Extract the [x, y] coordinate from the center of the cell holding the provided text.  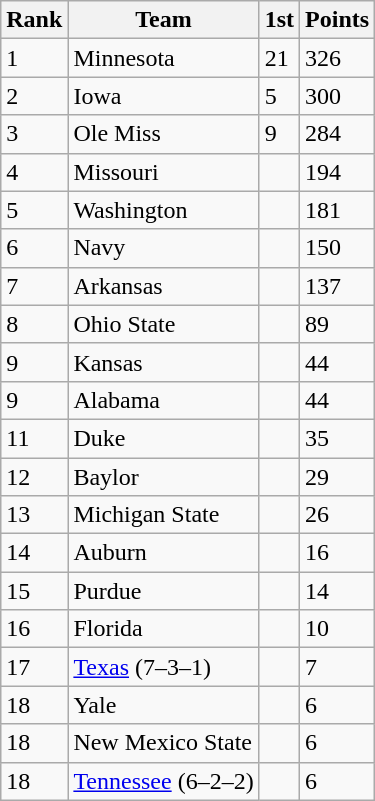
3 [34, 134]
181 [338, 210]
Minnesota [164, 58]
Arkansas [164, 286]
1 [34, 58]
89 [338, 324]
Michigan State [164, 515]
Rank [34, 20]
Kansas [164, 362]
15 [34, 591]
8 [34, 324]
Points [338, 20]
Team [164, 20]
194 [338, 172]
Texas (7–3–1) [164, 667]
29 [338, 477]
Iowa [164, 96]
21 [279, 58]
Florida [164, 629]
Purdue [164, 591]
26 [338, 515]
Ohio State [164, 324]
Tennessee (6–2–2) [164, 781]
4 [34, 172]
12 [34, 477]
2 [34, 96]
Alabama [164, 400]
326 [338, 58]
11 [34, 438]
Duke [164, 438]
150 [338, 248]
13 [34, 515]
284 [338, 134]
Baylor [164, 477]
New Mexico State [164, 743]
17 [34, 667]
300 [338, 96]
Ole Miss [164, 134]
Missouri [164, 172]
137 [338, 286]
1st [279, 20]
10 [338, 629]
Navy [164, 248]
Auburn [164, 553]
35 [338, 438]
Washington [164, 210]
Yale [164, 705]
